Scan for the cell matching the given text and deliver its (x, y) coordinate at center. 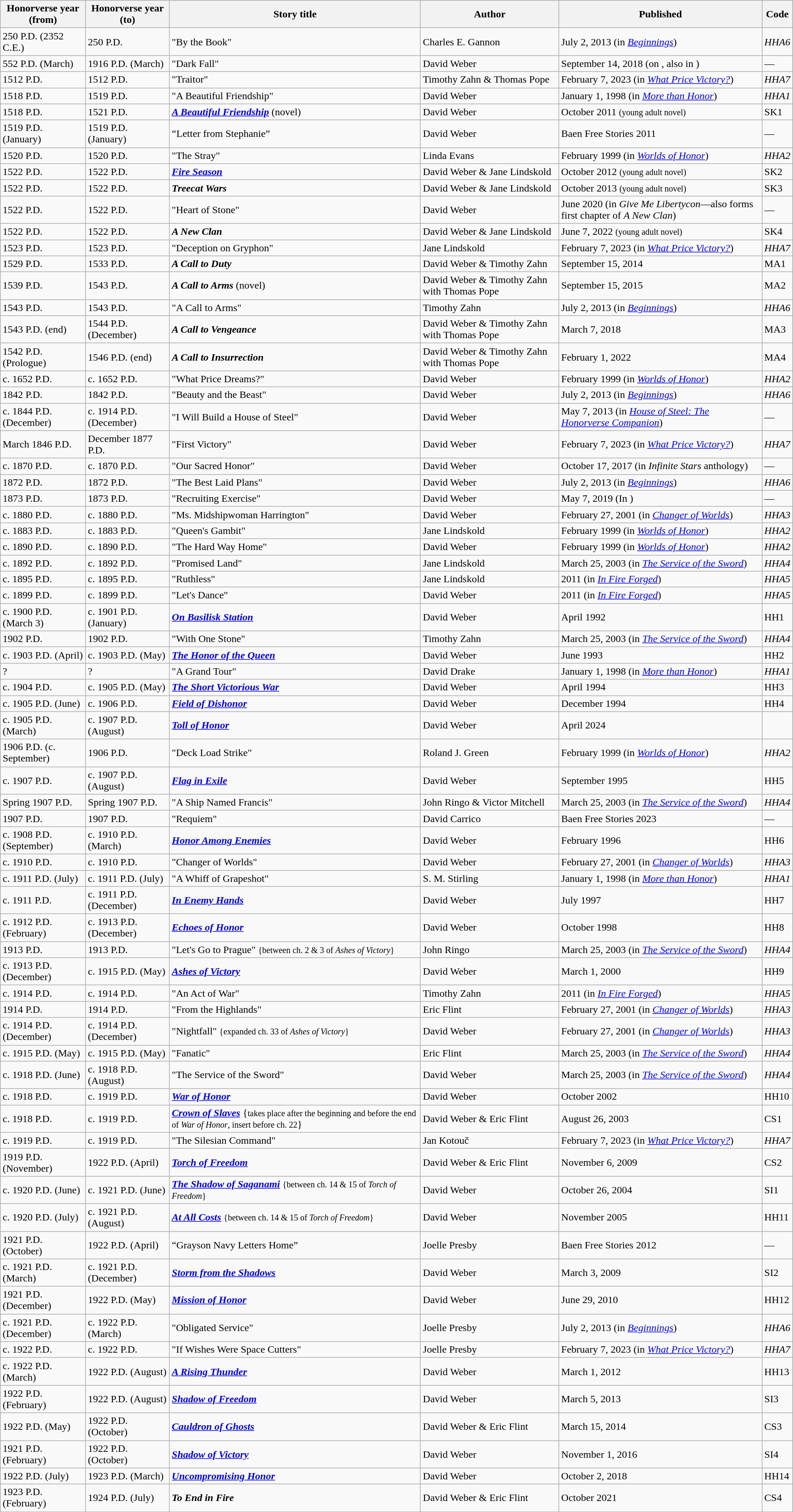
"Obligated Service" (295, 1328)
October 2012 (young adult novel) (660, 172)
c. 1911 P.D. (December) (128, 900)
February 1996 (660, 840)
"Heart of Stone" (295, 209)
S. M. Stirling (490, 878)
c. 1905 P.D. (March) (43, 725)
November 1, 2016 (660, 1454)
c. 1920 P.D. (July) (43, 1217)
December 1877 P.D. (128, 444)
"Queen's Gambit" (295, 531)
HH5 (777, 781)
"By the Book" (295, 42)
To End in Fire (295, 1498)
c. 1903 P.D. (May) (128, 655)
June 1993 (660, 655)
David Weber & Timothy Zahn (490, 264)
A Beautiful Friendship (novel) (295, 112)
Cauldron of Ghosts (295, 1426)
December 1994 (660, 703)
March 15, 2014 (660, 1426)
c. 1907 P.D. (43, 781)
Honorverse year (to) (128, 14)
HH11 (777, 1217)
CS3 (777, 1426)
September 14, 2018 (on , also in ) (660, 64)
c. 1912 P.D. (February) (43, 928)
1539 P.D. (43, 286)
HH4 (777, 703)
CS4 (777, 1498)
HH14 (777, 1476)
August 26, 2003 (660, 1119)
Honorverse year (from) (43, 14)
October 2013 (young adult novel) (660, 188)
The Honor of the Queen (295, 655)
October 2, 2018 (660, 1476)
Mission of Honor (295, 1300)
HH8 (777, 928)
October 26, 2004 (660, 1190)
Timothy Zahn & Thomas Pope (490, 80)
"Ms. Midshipwoman Harrington" (295, 514)
c. 1918 P.D. (June) (43, 1075)
1919 P.D. (November) (43, 1162)
1519 P.D. (128, 96)
1924 P.D. (July) (128, 1498)
1906 P.D. (c. September) (43, 753)
November 6, 2009 (660, 1162)
c. 1904 P.D. (43, 687)
1921 P.D. (December) (43, 1300)
250 P.D. (128, 42)
"Let's Dance" (295, 595)
SI3 (777, 1399)
SK3 (777, 188)
CS2 (777, 1162)
November 2005 (660, 1217)
HH1 (777, 617)
October 2011 (young adult novel) (660, 112)
"First Victory" (295, 444)
1529 P.D. (43, 264)
c. 1910 P.D. (March) (128, 840)
War of Honor (295, 1097)
March 1, 2000 (660, 971)
"Recruiting Exercise" (295, 498)
250 P.D. (2352 C.E.) (43, 42)
1544 P.D. (December) (128, 330)
September 15, 2014 (660, 264)
HH9 (777, 971)
Author (490, 14)
"Ruthless" (295, 579)
1921 P.D. (February) (43, 1454)
HH6 (777, 840)
1546 P.D. (end) (128, 357)
A Call to Duty (295, 264)
Uncompromising Honor (295, 1476)
September 15, 2015 (660, 286)
March 1, 2012 (660, 1371)
"Fanatic" (295, 1053)
Flag in Exile (295, 781)
1916 P.D. (March) (128, 64)
"Dark Fall" (295, 64)
"A Call to Arms" (295, 308)
c. 1905 P.D. (May) (128, 687)
SK4 (777, 231)
June 2020 (in Give Me Libertycon—also forms first chapter of A New Clan) (660, 209)
May 7, 2019 (In ) (660, 498)
March 3, 2009 (660, 1273)
Crown of Slaves {takes place after the beginning and before the end of War of Honor, insert before ch. 22} (295, 1119)
David Carrico (490, 818)
Torch of Freedom (295, 1162)
SK1 (777, 112)
At All Costs {between ch. 14 & 15 of Torch of Freedom} (295, 1217)
Baen Free Stories 2011 (660, 134)
c. 1918 P.D. (August) (128, 1075)
On Basilisk Station (295, 617)
1906 P.D. (128, 753)
Baen Free Stories 2023 (660, 818)
October 17, 2017 (in Infinite Stars anthology) (660, 466)
1521 P.D. (128, 112)
1533 P.D. (128, 264)
Honor Among Enemies (295, 840)
HH13 (777, 1371)
Charles E. Gannon (490, 42)
c. 1906 P.D. (128, 703)
Toll of Honor (295, 725)
1922 P.D. (February) (43, 1399)
April 1994 (660, 687)
Treecat Wars (295, 188)
Baen Free Stories 2012 (660, 1245)
HH12 (777, 1300)
John Ringo & Victor Mitchell (490, 802)
Storm from the Shadows (295, 1273)
A Call to Insurrection (295, 357)
April 2024 (660, 725)
"Nightfall" {expanded ch. 33 of Ashes of Victory} (295, 1031)
CS1 (777, 1119)
c. 1911 P.D. (43, 900)
"Let's Go to Prague" {between ch. 2 & 3 of Ashes of Victory} (295, 950)
John Ringo (490, 950)
SI2 (777, 1273)
Roland J. Green (490, 753)
"An Act of War" (295, 993)
HH2 (777, 655)
“Grayson Navy Letters Home” (295, 1245)
c. 1901 P.D. (January) (128, 617)
"A Grand Tour" (295, 671)
c. 1903 P.D. (April) (43, 655)
"The Silesian Command" (295, 1140)
"A Beautiful Friendship" (295, 96)
SK2 (777, 172)
1922 P.D. (July) (43, 1476)
March 5, 2013 (660, 1399)
"A Whiff of Grapeshot" (295, 878)
"The Best Laid Plans" (295, 482)
June 7, 2022 (young adult novel) (660, 231)
1543 P.D. (end) (43, 330)
May 7, 2013 (in House of Steel: The Honorverse Companion) (660, 417)
c. 1908 P.D. (September) (43, 840)
1921 P.D. (October) (43, 1245)
c. 1921 P.D. (June) (128, 1190)
SI1 (777, 1190)
"If Wishes Were Space Cutters" (295, 1350)
c. 1844 P.D. (December) (43, 417)
March 1846 P.D. (43, 444)
MA1 (777, 264)
The Shadow of Saganami {between ch. 14 & 15 of Torch of Freedom} (295, 1190)
Story title (295, 14)
c. 1921 P.D. (August) (128, 1217)
MA3 (777, 330)
HH10 (777, 1097)
Ashes of Victory (295, 971)
In Enemy Hands (295, 900)
"Deception on Gryphon" (295, 248)
MA2 (777, 286)
"With One Stone" (295, 639)
A Call to Arms (novel) (295, 286)
February 1, 2022 (660, 357)
Shadow of Freedom (295, 1399)
Echoes of Honor (295, 928)
"I Will Build a House of Steel" (295, 417)
Fire Season (295, 172)
"The Service of the Sword" (295, 1075)
"Deck Load Strike" (295, 753)
"The Stray" (295, 156)
"Changer of Worlds" (295, 862)
SI4 (777, 1454)
David Drake (490, 671)
June 29, 2010 (660, 1300)
552 P.D. (March) (43, 64)
A New Clan (295, 231)
March 7, 2018 (660, 330)
October 2021 (660, 1498)
“Letter from Stephanie” (295, 134)
A Call to Vengeance (295, 330)
"A Ship Named Francis" (295, 802)
c. 1905 P.D. (June) (43, 703)
October 1998 (660, 928)
1923 P.D. (February) (43, 1498)
1542 P.D. (Prologue) (43, 357)
MA4 (777, 357)
"What Price Dreams?" (295, 379)
Shadow of Victory (295, 1454)
April 1992 (660, 617)
A Rising Thunder (295, 1371)
"Traitor" (295, 80)
"Promised Land" (295, 563)
September 1995 (660, 781)
HH7 (777, 900)
The Short Victorious War (295, 687)
"Requiem" (295, 818)
c. 1921 P.D. (March) (43, 1273)
"Our Sacred Honor" (295, 466)
"The Hard Way Home" (295, 547)
c. 1920 P.D. (June) (43, 1190)
Jan Kotouč (490, 1140)
"Beauty and the Beast" (295, 395)
Field of Dishonor (295, 703)
1923 P.D. (March) (128, 1476)
July 1997 (660, 900)
HH3 (777, 687)
c. 1900 P.D. (March 3) (43, 617)
Published (660, 14)
Code (777, 14)
"From the Highlands" (295, 1009)
Linda Evans (490, 156)
October 2002 (660, 1097)
